Scan for the cell matching the given text and deliver its (X, Y) coordinate at center. 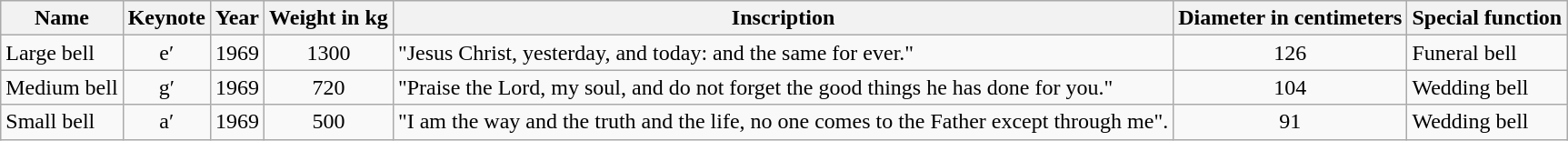
1300 (329, 53)
126 (1291, 53)
"Praise the Lord, my soul, and do not forget the good things he has done for you." (783, 87)
Medium bell (62, 87)
Special function (1487, 18)
Diameter in centimeters (1291, 18)
Weight in kg (329, 18)
"I am the way and the truth and the life, no one comes to the Father except through me". (783, 122)
500 (329, 122)
Small bell (62, 122)
"Jesus Christ, yesterday, and today: and the same for ever." (783, 53)
g′ (166, 87)
Funeral bell (1487, 53)
91 (1291, 122)
Inscription (783, 18)
720 (329, 87)
e′ (166, 53)
Large bell (62, 53)
Name (62, 18)
Year (238, 18)
Keynote (166, 18)
a′ (166, 122)
104 (1291, 87)
